Extract the [x, y] coordinate from the center of the cell holding the provided text.  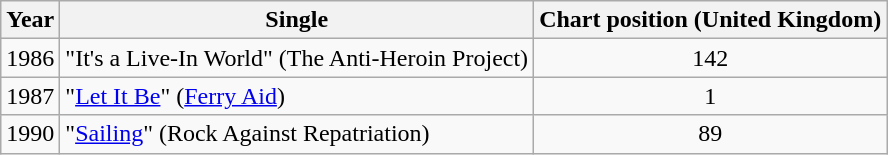
Chart position (United Kingdom) [710, 20]
"It's a Live-In World" (The Anti-Heroin Project) [297, 58]
1986 [30, 58]
1987 [30, 96]
142 [710, 58]
1 [710, 96]
1990 [30, 134]
89 [710, 134]
Year [30, 20]
"Let It Be" (Ferry Aid) [297, 96]
Single [297, 20]
"Sailing" (Rock Against Repatriation) [297, 134]
